Output the (x, y) coordinate of the center of the cell containing the given text.  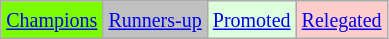
Relegated (342, 20)
Champions (52, 20)
Promoted (252, 20)
Runners-up (155, 20)
